Search for the cell housing the specified text and yield its (x, y) center coordinate. 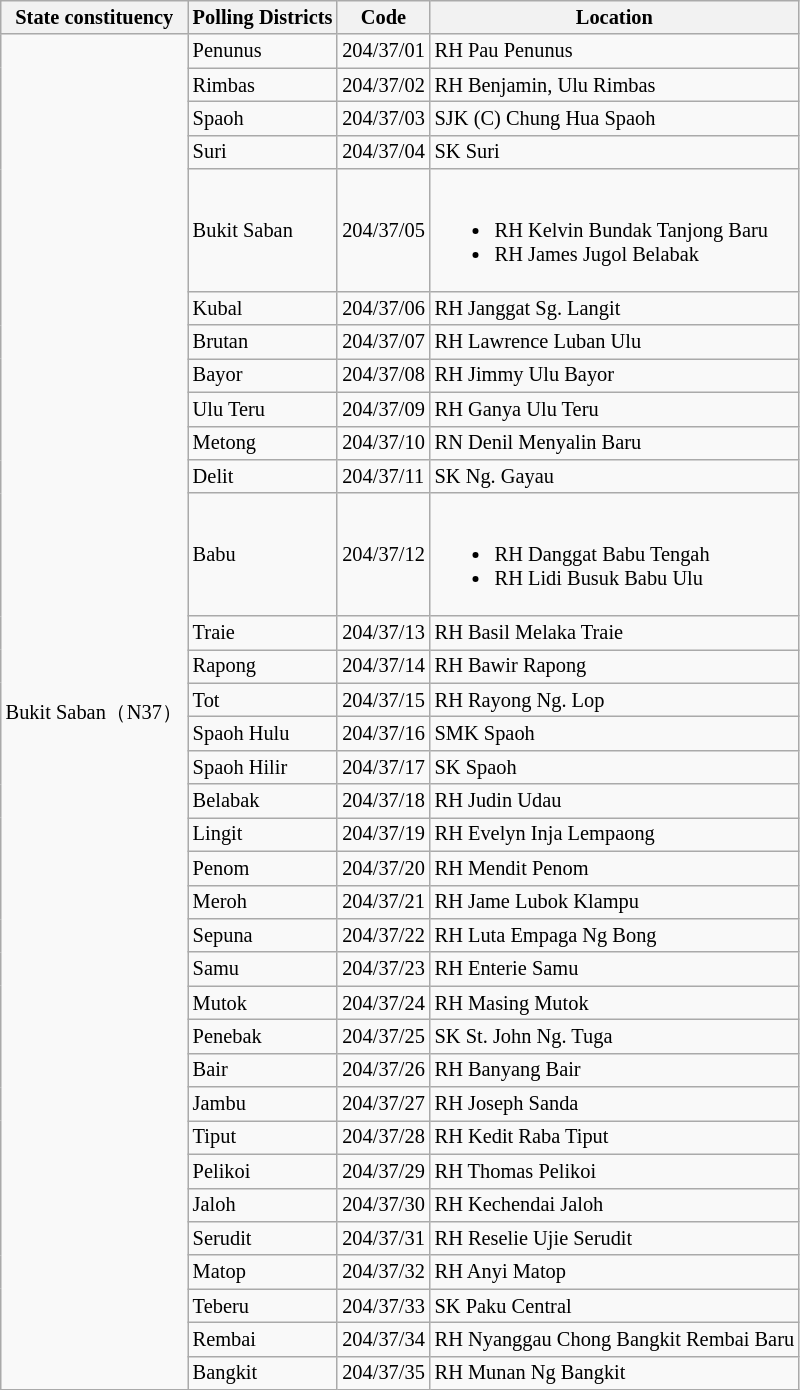
Bangkit (263, 1373)
Samu (263, 969)
204/37/26 (383, 1070)
204/37/07 (383, 342)
Lingit (263, 834)
RH Luta Empaga Ng Bong (614, 935)
Jambu (263, 1104)
Delit (263, 476)
204/37/06 (383, 308)
Matop (263, 1272)
SJK (C) Chung Hua Spaoh (614, 118)
Spaoh (263, 118)
Code (383, 17)
204/37/16 (383, 733)
Meroh (263, 902)
204/37/18 (383, 801)
Teberu (263, 1306)
RH Anyi Matop (614, 1272)
RH Janggat Sg. Langit (614, 308)
204/37/32 (383, 1272)
204/37/35 (383, 1373)
Penom (263, 868)
204/37/15 (383, 700)
Rembai (263, 1339)
Rimbas (263, 85)
Spaoh Hulu (263, 733)
Penunus (263, 51)
RH Bawir Rapong (614, 666)
SK Paku Central (614, 1306)
RH Judin Udau (614, 801)
Serudit (263, 1238)
204/37/22 (383, 935)
Jaloh (263, 1205)
Bukit Saban (263, 230)
204/37/17 (383, 767)
204/37/30 (383, 1205)
RH Rayong Ng. Lop (614, 700)
204/37/19 (383, 834)
RH Enterie Samu (614, 969)
SK Ng. Gayau (614, 476)
204/37/28 (383, 1137)
Traie (263, 632)
204/37/03 (383, 118)
Penebak (263, 1036)
Mutok (263, 1003)
State constituency (94, 17)
Bukit Saban（N37） (94, 712)
Metong (263, 443)
204/37/14 (383, 666)
RH Jimmy Ulu Bayor (614, 375)
204/37/12 (383, 554)
204/37/10 (383, 443)
RH Lawrence Luban Ulu (614, 342)
Ulu Teru (263, 409)
Suri (263, 152)
204/37/31 (383, 1238)
204/37/09 (383, 409)
204/37/25 (383, 1036)
204/37/27 (383, 1104)
RH Munan Ng Bangkit (614, 1373)
RH Jame Lubok Klampu (614, 902)
RH Nyanggau Chong Bangkit Rembai Baru (614, 1339)
RH Pau Penunus (614, 51)
204/37/13 (383, 632)
SMK Spaoh (614, 733)
Babu (263, 554)
204/37/23 (383, 969)
RH Thomas Pelikoi (614, 1171)
204/37/02 (383, 85)
204/37/01 (383, 51)
SK St. John Ng. Tuga (614, 1036)
204/37/20 (383, 868)
RH Joseph Sanda (614, 1104)
SK Spaoh (614, 767)
204/37/08 (383, 375)
RH Benjamin, Ulu Rimbas (614, 85)
RH Kelvin Bundak Tanjong BaruRH James Jugol Belabak (614, 230)
204/37/11 (383, 476)
RH Reselie Ujie Serudit (614, 1238)
Tiput (263, 1137)
204/37/05 (383, 230)
Spaoh Hilir (263, 767)
Location (614, 17)
204/37/04 (383, 152)
Rapong (263, 666)
Brutan (263, 342)
Pelikoi (263, 1171)
Polling Districts (263, 17)
Bair (263, 1070)
Bayor (263, 375)
204/37/33 (383, 1306)
RH Ganya Ulu Teru (614, 409)
RH Danggat Babu TengahRH Lidi Busuk Babu Ulu (614, 554)
204/37/34 (383, 1339)
RH Basil Melaka Traie (614, 632)
204/37/21 (383, 902)
RH Kedit Raba Tiput (614, 1137)
RH Kechendai Jaloh (614, 1205)
RH Evelyn Inja Lempaong (614, 834)
SK Suri (614, 152)
RH Mendit Penom (614, 868)
RN Denil Menyalin Baru (614, 443)
RH Banyang Bair (614, 1070)
RH Masing Mutok (614, 1003)
Kubal (263, 308)
204/37/29 (383, 1171)
204/37/24 (383, 1003)
Belabak (263, 801)
Tot (263, 700)
Sepuna (263, 935)
